Provide the (x, y) coordinate of the cell's center where the given text is located.  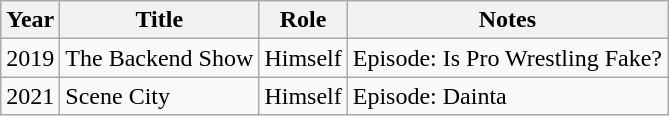
Title (160, 20)
Scene City (160, 96)
Role (303, 20)
Episode: Is Pro Wrestling Fake? (507, 58)
2019 (30, 58)
Year (30, 20)
The Backend Show (160, 58)
Notes (507, 20)
Episode: Dainta (507, 96)
2021 (30, 96)
